From the cell containing the given text, extract its center point as [x, y] coordinate. 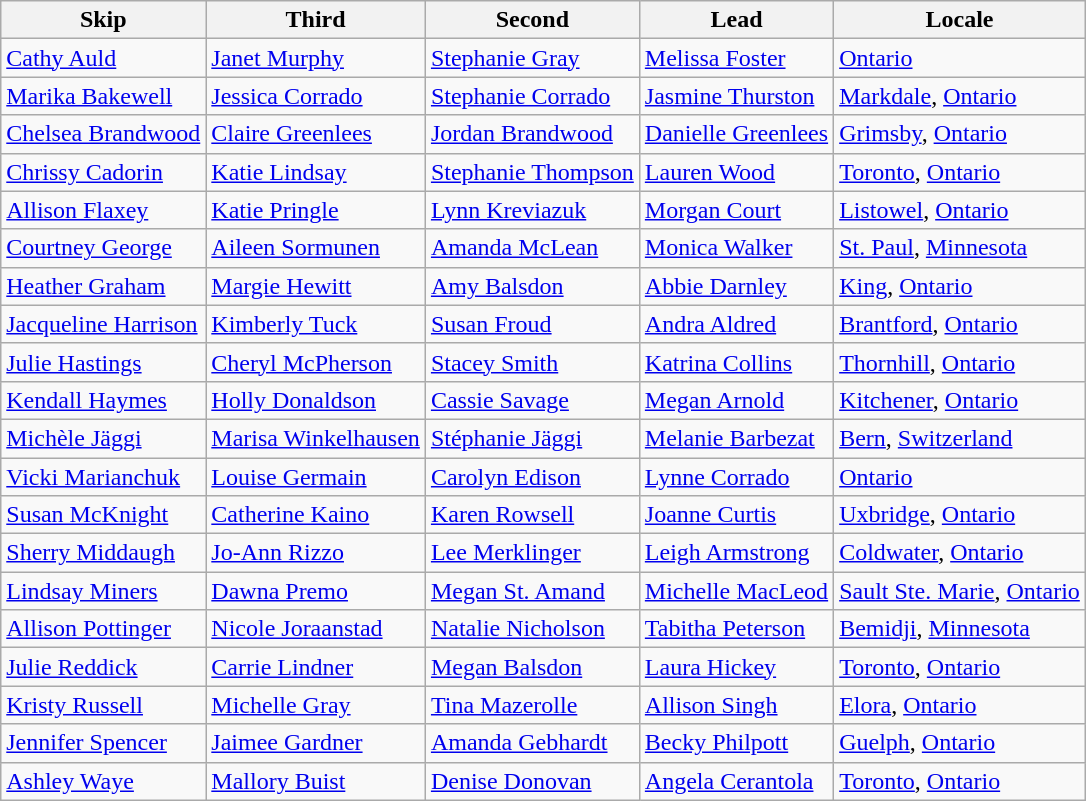
Danielle Greenlees [736, 134]
Listowel, Ontario [960, 210]
Second [532, 20]
Locale [960, 20]
Jessica Corrado [316, 96]
Laura Hickey [736, 667]
Angela Cerantola [736, 781]
Melissa Foster [736, 58]
Coldwater, Ontario [960, 553]
Heather Graham [104, 286]
Melanie Barbezat [736, 438]
St. Paul, Minnesota [960, 248]
Jaimee Gardner [316, 743]
Mallory Buist [316, 781]
Lynne Corrado [736, 477]
Stéphanie Jäggi [532, 438]
Katie Lindsay [316, 172]
Dawna Premo [316, 591]
Katrina Collins [736, 362]
Kristy Russell [104, 705]
Markdale, Ontario [960, 96]
Kitchener, Ontario [960, 400]
Becky Philpott [736, 743]
Megan St. Amand [532, 591]
Michelle MacLeod [736, 591]
Joanne Curtis [736, 515]
Sault Ste. Marie, Ontario [960, 591]
Megan Arnold [736, 400]
Julie Hastings [104, 362]
Julie Reddick [104, 667]
Jacqueline Harrison [104, 324]
Katie Pringle [316, 210]
Guelph, Ontario [960, 743]
Uxbridge, Ontario [960, 515]
Brantford, Ontario [960, 324]
Monica Walker [736, 248]
Louise Germain [316, 477]
Marisa Winkelhausen [316, 438]
Stephanie Thompson [532, 172]
Allison Singh [736, 705]
Nicole Joraanstad [316, 629]
Catherine Kaino [316, 515]
Jasmine Thurston [736, 96]
Kimberly Tuck [316, 324]
Amy Balsdon [532, 286]
Andra Aldred [736, 324]
Chelsea Brandwood [104, 134]
Leigh Armstrong [736, 553]
Susan Froud [532, 324]
Amanda McLean [532, 248]
Stacey Smith [532, 362]
Allison Flaxey [104, 210]
Carrie Lindner [316, 667]
Lauren Wood [736, 172]
Vicki Marianchuk [104, 477]
Cassie Savage [532, 400]
Marika Bakewell [104, 96]
Chrissy Cadorin [104, 172]
Karen Rowsell [532, 515]
Holly Donaldson [316, 400]
Bemidji, Minnesota [960, 629]
Lead [736, 20]
Jo-Ann Rizzo [316, 553]
Michèle Jäggi [104, 438]
Thornhill, Ontario [960, 362]
Courtney George [104, 248]
Bern, Switzerland [960, 438]
Grimsby, Ontario [960, 134]
Janet Murphy [316, 58]
Lindsay Miners [104, 591]
Cheryl McPherson [316, 362]
Amanda Gebhardt [532, 743]
Megan Balsdon [532, 667]
Cathy Auld [104, 58]
Kendall Haymes [104, 400]
Natalie Nicholson [532, 629]
Skip [104, 20]
Michelle Gray [316, 705]
Sherry Middaugh [104, 553]
Stephanie Corrado [532, 96]
Lynn Kreviazuk [532, 210]
Tabitha Peterson [736, 629]
Jennifer Spencer [104, 743]
Margie Hewitt [316, 286]
Claire Greenlees [316, 134]
Jordan Brandwood [532, 134]
King, Ontario [960, 286]
Stephanie Gray [532, 58]
Third [316, 20]
Elora, Ontario [960, 705]
Ashley Waye [104, 781]
Aileen Sormunen [316, 248]
Morgan Court [736, 210]
Tina Mazerolle [532, 705]
Abbie Darnley [736, 286]
Denise Donovan [532, 781]
Carolyn Edison [532, 477]
Lee Merklinger [532, 553]
Allison Pottinger [104, 629]
Susan McKnight [104, 515]
